Scan for the cell matching the given text and deliver its [X, Y] coordinate at center. 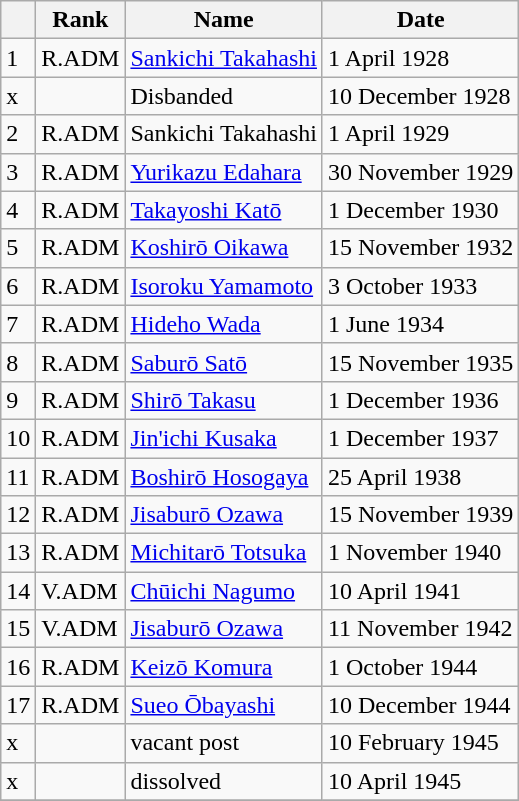
2 [18, 134]
4 [18, 210]
1 December 1930 [420, 210]
9 [18, 400]
1 June 1934 [420, 324]
10 [18, 438]
11 [18, 477]
1 April 1929 [420, 134]
10 December 1944 [420, 705]
Takayoshi Katō [224, 210]
6 [18, 286]
Saburō Satō [224, 362]
Name [224, 20]
25 April 1938 [420, 477]
Jin'ichi Kusaka [224, 438]
30 November 1929 [420, 172]
Isoroku Yamamoto [224, 286]
10 February 1945 [420, 743]
Boshirō Hosogaya [224, 477]
1 December 1936 [420, 400]
10 December 1928 [420, 96]
3 [18, 172]
dissolved [224, 781]
13 [18, 553]
1 April 1928 [420, 58]
7 [18, 324]
vacant post [224, 743]
3 October 1933 [420, 286]
Keizō Komura [224, 667]
10 April 1945 [420, 781]
8 [18, 362]
Disbanded [224, 96]
10 April 1941 [420, 591]
Sueo Ōbayashi [224, 705]
Michitarō Totsuka [224, 553]
15 November 1932 [420, 248]
16 [18, 667]
Shirō Takasu [224, 400]
14 [18, 591]
17 [18, 705]
Koshirō Oikawa [224, 248]
11 November 1942 [420, 629]
Date [420, 20]
15 November 1935 [420, 362]
Yurikazu Edahara [224, 172]
1 [18, 58]
12 [18, 515]
1 December 1937 [420, 438]
15 [18, 629]
5 [18, 248]
1 October 1944 [420, 667]
Hideho Wada [224, 324]
Chūichi Nagumo [224, 591]
15 November 1939 [420, 515]
Rank [80, 20]
1 November 1940 [420, 553]
